Capture the cell that displays the provided text and extract its (x, y) central coordinate. 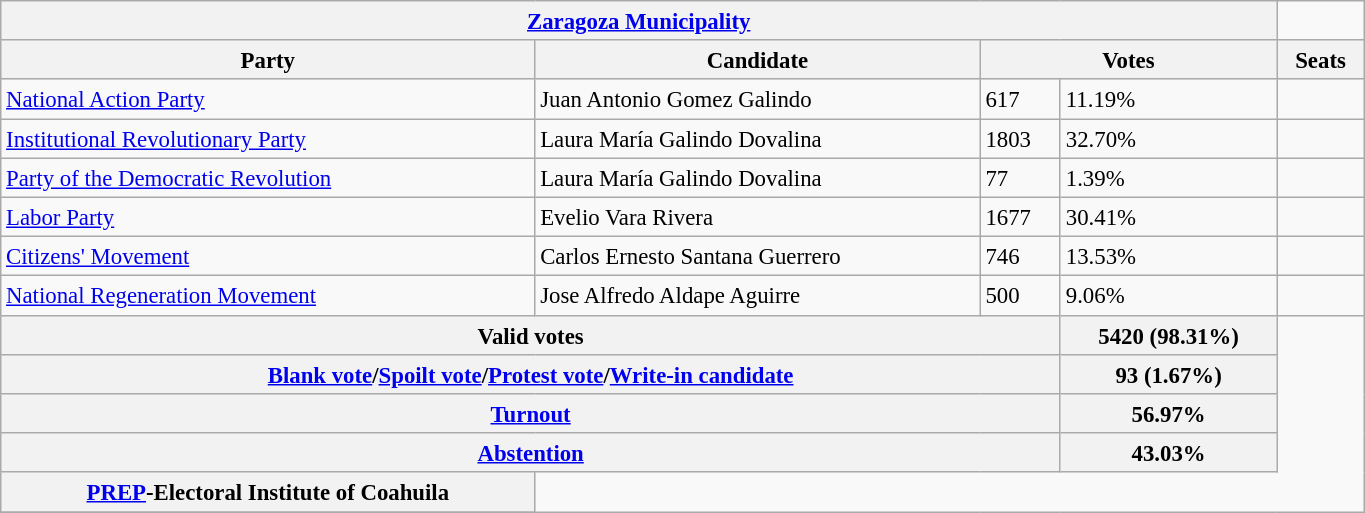
Party of the Democratic Revolution (268, 178)
93 (1.67%) (1168, 374)
Candidate (758, 60)
Votes (1128, 60)
13.53% (1168, 256)
1.39% (1168, 178)
32.70% (1168, 138)
Valid votes (531, 334)
1803 (1020, 138)
1677 (1020, 216)
30.41% (1168, 216)
9.06% (1168, 296)
617 (1020, 100)
746 (1020, 256)
Blank vote/Spoilt vote/Protest vote/Write-in candidate (531, 374)
Juan Antonio Gomez Galindo (758, 100)
Citizens' Movement (268, 256)
National Action Party (268, 100)
Zaragoza Municipality (639, 20)
43.03% (1168, 452)
PREP-Electoral Institute of Coahuila (268, 492)
National Regeneration Movement (268, 296)
Evelio Vara Rivera (758, 216)
Abstention (531, 452)
Carlos Ernesto Santana Guerrero (758, 256)
5420 (98.31%) (1168, 334)
500 (1020, 296)
Turnout (531, 414)
Jose Alfredo Aldape Aguirre (758, 296)
77 (1020, 178)
11.19% (1168, 100)
Labor Party (268, 216)
Party (268, 60)
Seats (1321, 60)
56.97% (1168, 414)
Institutional Revolutionary Party (268, 138)
